Detect which cell encompasses the target text, then output its (x, y) center coordinate. 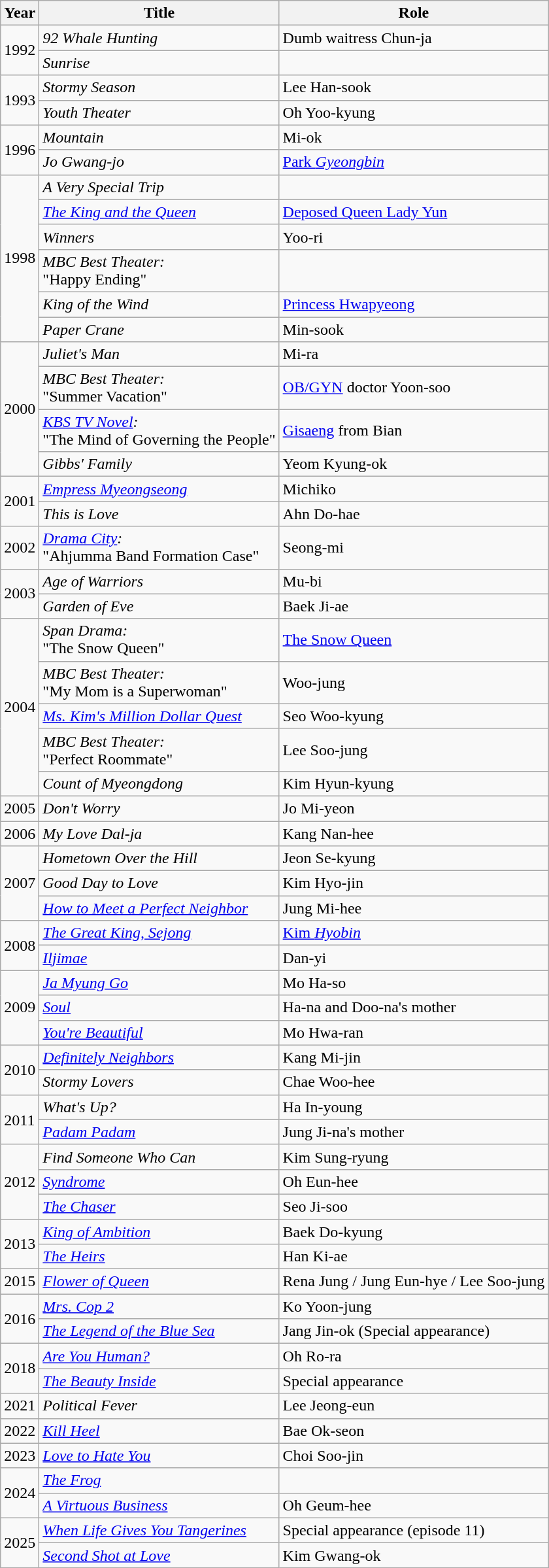
Span Drama:"The Snow Queen" (159, 639)
Dumb waitress Chun-ja (414, 38)
The Chaser (159, 1206)
A Very Special Trip (159, 187)
2001 (20, 502)
2021 (20, 1406)
2010 (20, 1070)
2013 (20, 1244)
Baek Do-kyung (414, 1231)
Baek Ji-ae (414, 606)
Are You Human? (159, 1356)
The Beauty Inside (159, 1381)
Mo Hwa-ran (414, 1032)
2003 (20, 594)
1998 (20, 258)
Kim Hyun-kyung (414, 783)
2006 (20, 834)
Stormy Season (159, 88)
What's Up? (159, 1107)
Michiko (414, 489)
A Virtuous Business (159, 1505)
Kim Sung-ryung (414, 1157)
Woo-jung (414, 683)
Princess Hwapyeong (414, 304)
Seo Woo-kyung (414, 716)
Ms. Kim's Million Dollar Quest (159, 716)
Flower of Queen (159, 1282)
2025 (20, 1542)
Park Gyeongbin (414, 162)
Count of Myeongdong (159, 783)
Gisaeng from Bian (414, 430)
How to Meet a Perfect Neighbor (159, 908)
Iljimae (159, 958)
Mi-ok (414, 137)
Jung Mi-hee (414, 908)
The King and the Queen (159, 212)
2011 (20, 1119)
Padam Padam (159, 1132)
MBC Best Theater:"My Mom is a Superwoman" (159, 683)
Soul (159, 1008)
Deposed Queen Lady Yun (414, 212)
2005 (20, 808)
2016 (20, 1319)
Title (159, 13)
Dan-yi (414, 958)
Jo Gwang-jo (159, 162)
Winners (159, 237)
Oh Ro-ra (414, 1356)
Kim Hyo-jin (414, 883)
You're Beautiful (159, 1032)
My Love Dal-ja (159, 834)
Jang Jin-ok (Special appearance) (414, 1331)
Jeon Se-kyung (414, 859)
Gibbs' Family (159, 464)
Second Shot at Love (159, 1555)
The Legend of the Blue Sea (159, 1331)
OB/GYN doctor Yoon-soo (414, 388)
Bae Ok-seon (414, 1431)
Kang Mi-jin (414, 1057)
Sunrise (159, 63)
The Great King, Sejong (159, 933)
Lee Jeong-eun (414, 1406)
2004 (20, 707)
Han Ki-ae (414, 1257)
Juliet's Man (159, 354)
MBC Best Theater:"Summer Vacation" (159, 388)
Oh Yoo-kyung (414, 112)
Ahn Do-hae (414, 514)
Stormy Lovers (159, 1082)
2012 (20, 1182)
2015 (20, 1282)
Mu-bi (414, 581)
2022 (20, 1431)
Find Someone Who Can (159, 1157)
1993 (20, 100)
Jung Ji-na's mother (414, 1132)
Good Day to Love (159, 883)
Lee Han-sook (414, 88)
92 Whale Hunting (159, 38)
Kang Nan-hee (414, 834)
This is Love (159, 514)
Yoo-ri (414, 237)
Paper Crane (159, 329)
Drama City:"Ahjumma Band Formation Case" (159, 548)
2007 (20, 883)
Seo Ji-soo (414, 1206)
Definitely Neighbors (159, 1057)
Don't Worry (159, 808)
Kim Hyobin (414, 933)
Year (20, 13)
Chae Woo-hee (414, 1082)
The Snow Queen (414, 639)
2009 (20, 1008)
Mrs. Cop 2 (159, 1306)
Special appearance (414, 1381)
Seong-mi (414, 548)
Ha In-young (414, 1107)
2024 (20, 1493)
Mo Ha-so (414, 983)
Hometown Over the Hill (159, 859)
2000 (20, 409)
Ha-na and Doo-na's mother (414, 1008)
Lee Soo-jung (414, 749)
2018 (20, 1369)
Kim Gwang-ok (414, 1555)
1992 (20, 50)
Jo Mi-yeon (414, 808)
Youth Theater (159, 112)
Mi-ra (414, 354)
Oh Geum-hee (414, 1505)
KBS TV Novel:"The Mind of Governing the People" (159, 430)
Empress Myeongseong (159, 489)
2002 (20, 548)
Ja Myung Go (159, 983)
Choi Soo-jin (414, 1456)
Oh Eun-hee (414, 1182)
Rena Jung / Jung Eun-hye / Lee Soo-jung (414, 1282)
Ko Yoon-jung (414, 1306)
Mountain (159, 137)
Syndrome (159, 1182)
Age of Warriors (159, 581)
Kill Heel (159, 1431)
MBC Best Theater:"Perfect Roommate" (159, 749)
Role (414, 13)
2008 (20, 946)
The Heirs (159, 1257)
King of the Wind (159, 304)
2023 (20, 1456)
Special appearance (episode 11) (414, 1530)
Love to Hate You (159, 1456)
1996 (20, 150)
King of Ambition (159, 1231)
When Life Gives You Tangerines (159, 1530)
Min-sook (414, 329)
The Frog (159, 1480)
Garden of Eve (159, 606)
Yeom Kyung-ok (414, 464)
MBC Best Theater:"Happy Ending" (159, 271)
Political Fever (159, 1406)
